Identify which cell holds the provided text, then report its [x, y] central coordinate. 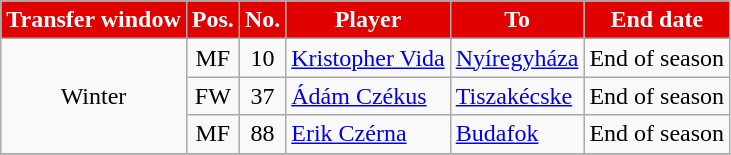
FW [212, 96]
Player [368, 20]
Nyíregyháza [517, 58]
End date [657, 20]
Kristopher Vida [368, 58]
To [517, 20]
10 [262, 58]
Transfer window [94, 20]
Budafok [517, 134]
Winter [94, 96]
88 [262, 134]
Tiszakécske [517, 96]
Ádám Czékus [368, 96]
Pos. [212, 20]
37 [262, 96]
Erik Czérna [368, 134]
No. [262, 20]
